Return (x, y) of the center of cell containing provided text 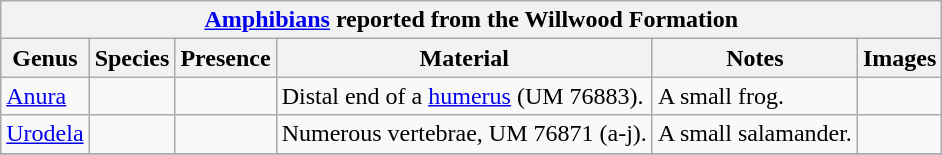
Numerous vertebrae, UM 76871 (a-j). (464, 134)
Notes (754, 58)
Images (899, 58)
Material (464, 58)
Anura (45, 96)
Distal end of a humerus (UM 76883). (464, 96)
Species (132, 58)
Genus (45, 58)
Urodela (45, 134)
Presence (226, 58)
A small frog. (754, 96)
Amphibians reported from the Willwood Formation (472, 20)
A small salamander. (754, 134)
